Return the [x, y] coordinate for the center point of the cell that contains the specified text.  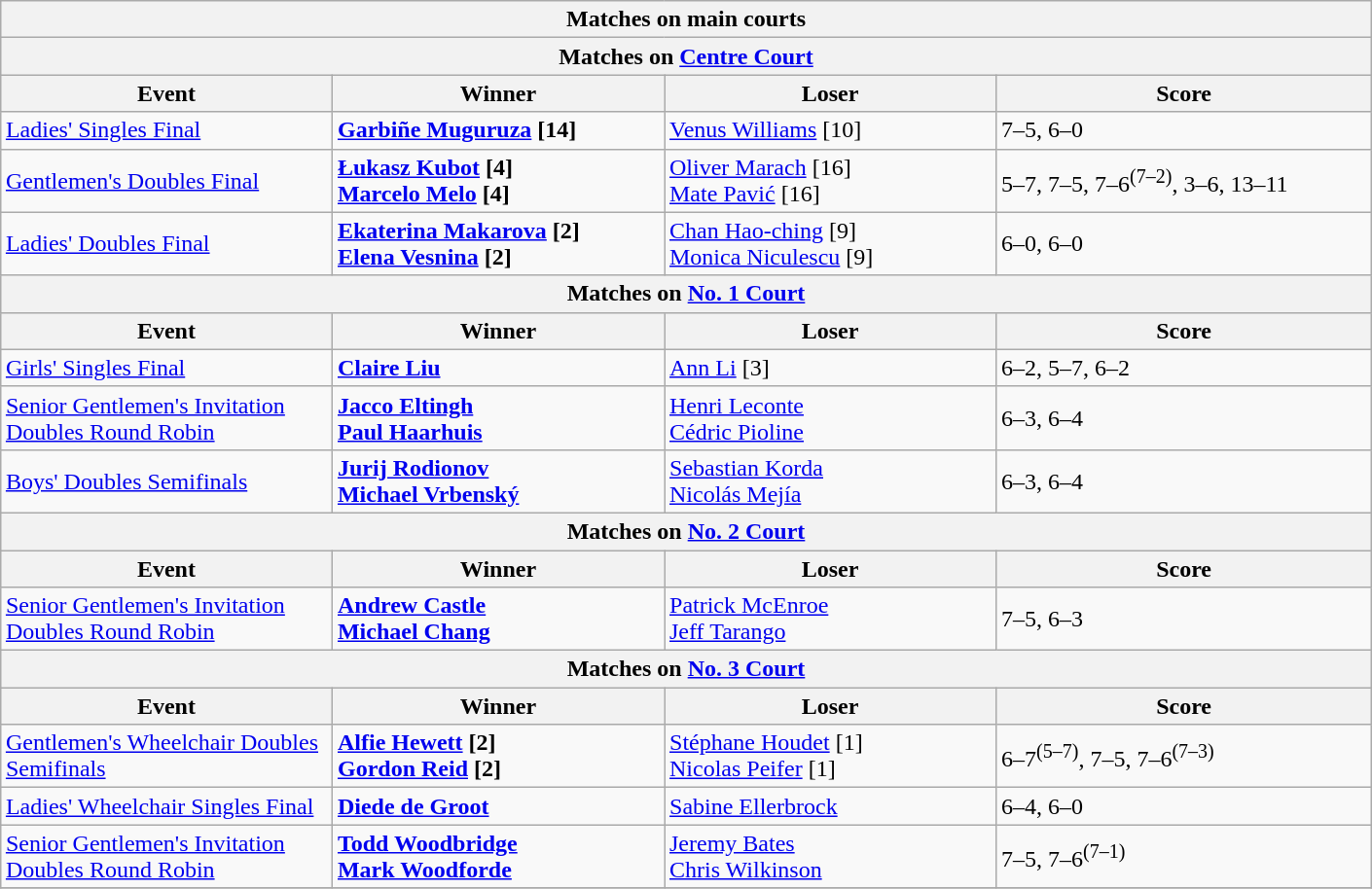
Gentlemen's Wheelchair Doubles Semifinals [165, 757]
Claire Liu [498, 368]
7–5, 6–0 [1184, 130]
Sebastian Korda Nicolás Mejía [829, 480]
Chan Hao-ching [9] Monica Niculescu [9] [829, 243]
Ann Li [3] [829, 368]
6–7(5–7), 7–5, 7–6(7–3) [1184, 757]
Diede de Groot [498, 806]
Łukasz Kubot [4] Marcelo Melo [4] [498, 181]
5–7, 7–5, 7–6(7–2), 3–6, 13–11 [1184, 181]
7–5, 6–3 [1184, 619]
Gentlemen's Doubles Final [165, 181]
Henri Leconte Cédric Pioline [829, 418]
Girls' Singles Final [165, 368]
6–2, 5–7, 6–2 [1184, 368]
Garbiñe Muguruza [14] [498, 130]
6–4, 6–0 [1184, 806]
Patrick McEnroe Jeff Tarango [829, 619]
Alfie Hewett [2] Gordon Reid [2] [498, 757]
Matches on main courts [685, 19]
Matches on No. 1 Court [685, 294]
7–5, 7–6(7–1) [1184, 856]
Ekaterina Makarova [2] Elena Vesnina [2] [498, 243]
Jacco Eltingh Paul Haarhuis [498, 418]
Ladies' Doubles Final [165, 243]
Andrew Castle Michael Chang [498, 619]
Boys' Doubles Semifinals [165, 480]
Venus Williams [10] [829, 130]
Todd Woodbridge Mark Woodforde [498, 856]
6–0, 6–0 [1184, 243]
Jurij Rodionov Michael Vrbenský [498, 480]
Sabine Ellerbrock [829, 806]
Jeremy Bates Chris Wilkinson [829, 856]
Matches on No. 3 Court [685, 669]
Ladies' Wheelchair Singles Final [165, 806]
Oliver Marach [16] Mate Pavić [16] [829, 181]
Ladies' Singles Final [165, 130]
Matches on No. 2 Court [685, 531]
Stéphane Houdet [1] Nicolas Peifer [1] [829, 757]
Matches on Centre Court [685, 56]
